Find where the given text appears and provide that cell's center as (x, y) coordinate. 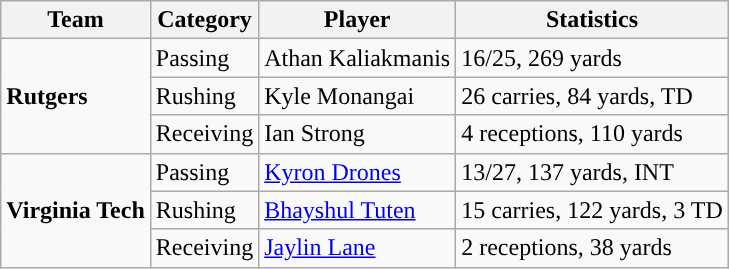
15 carries, 122 yards, 3 TD (592, 210)
Statistics (592, 20)
Team (76, 20)
Athan Kaliakmanis (358, 58)
Category (204, 20)
Rutgers (76, 96)
Ian Strong (358, 134)
16/25, 269 yards (592, 58)
Bhayshul Tuten (358, 210)
Player (358, 20)
Kyle Monangai (358, 96)
4 receptions, 110 yards (592, 134)
2 receptions, 38 yards (592, 248)
26 carries, 84 yards, TD (592, 96)
Virginia Tech (76, 210)
13/27, 137 yards, INT (592, 172)
Kyron Drones (358, 172)
Jaylin Lane (358, 248)
